Determine the [x, y] coordinate at the center of the cell enclosing the given text.  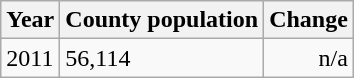
56,114 [162, 58]
Change [309, 20]
Year [30, 20]
County population [162, 20]
n/a [309, 58]
2011 [30, 58]
